Provide the [x, y] coordinate of the cell's center where the given text is located.  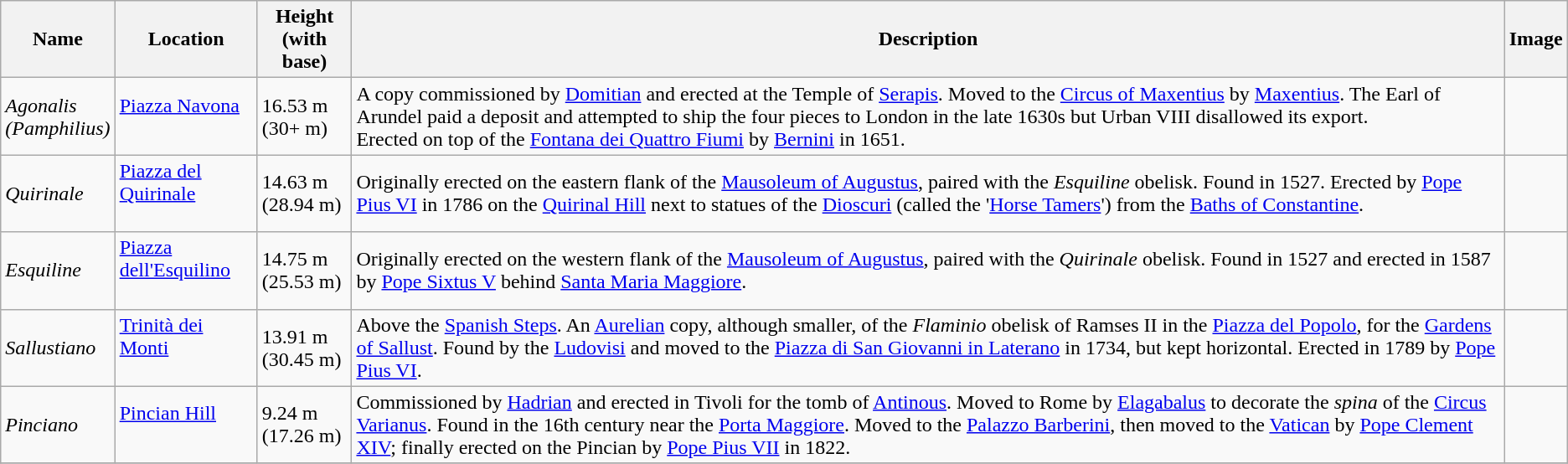
9.24 m (17.26 m) [305, 425]
Piazza dell'Esquilino [186, 271]
14.75 m (25.53 m) [305, 271]
Piazza del Quirinale [186, 193]
Location [186, 39]
13.91 m (30.45 m) [305, 348]
14.63 m (28.94 m) [305, 193]
Image [1536, 39]
16.53 m (30+ m) [305, 116]
Agonalis(Pamphilius) [58, 116]
Esquiline [58, 271]
Quirinale [58, 193]
Piazza Navona [186, 116]
Pinciano [58, 425]
Description [928, 39]
Name [58, 39]
Trinità dei Monti [186, 348]
Pincian Hill [186, 425]
Sallustiano [58, 348]
Height (with base) [305, 39]
